Output the (x, y) coordinate of the center of the cell containing the given text.  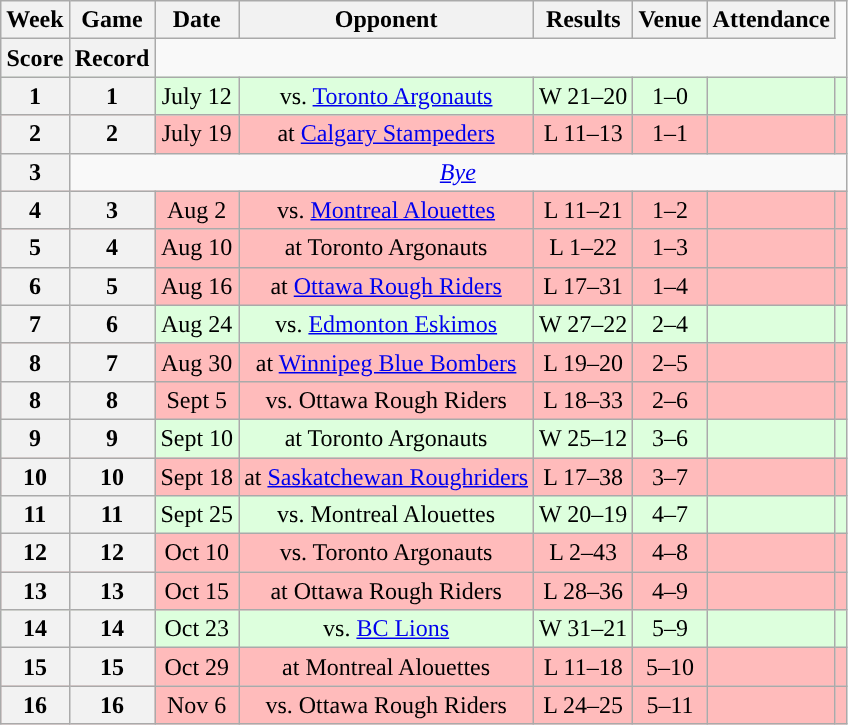
L 11–21 (584, 210)
L 19–20 (584, 362)
L 2–43 (584, 553)
July 19 (197, 134)
Aug 24 (197, 324)
at Calgary Stampeders (386, 134)
Date (197, 20)
Opponent (386, 20)
at Saskatchewan Roughriders (386, 477)
3–6 (670, 438)
L 24–25 (584, 705)
L 18–33 (584, 400)
Oct 10 (197, 553)
5–11 (670, 705)
2–4 (670, 324)
1–2 (670, 210)
5–9 (670, 629)
Aug 30 (197, 362)
vs. Edmonton Eskimos (386, 324)
L 17–31 (584, 286)
Oct 15 (197, 591)
L 28–36 (584, 591)
Attendance (771, 20)
5–10 (670, 667)
Bye (458, 172)
Oct 29 (197, 667)
at Montreal Alouettes (386, 667)
Sept 10 (197, 438)
Sept 5 (197, 400)
1–4 (670, 286)
2–6 (670, 400)
W 21–20 (584, 96)
W 20–19 (584, 515)
L 11–13 (584, 134)
Week (35, 20)
Results (584, 20)
Sept 18 (197, 477)
2–5 (670, 362)
L 17–38 (584, 477)
Aug 10 (197, 248)
Sept 25 (197, 515)
4–9 (670, 591)
Aug 16 (197, 286)
Nov 6 (197, 705)
L 11–18 (584, 667)
4–8 (670, 553)
vs. BC Lions (386, 629)
Venue (670, 20)
Score (35, 58)
W 25–12 (584, 438)
1–0 (670, 96)
W 27–22 (584, 324)
Game (112, 20)
3–7 (670, 477)
W 31–21 (584, 629)
L 1–22 (584, 248)
Aug 2 (197, 210)
July 12 (197, 96)
Record (112, 58)
1–1 (670, 134)
1–3 (670, 248)
at Winnipeg Blue Bombers (386, 362)
4–7 (670, 515)
Oct 23 (197, 629)
